Return the (x, y) coordinate for the center point of the cell that contains the specified text.  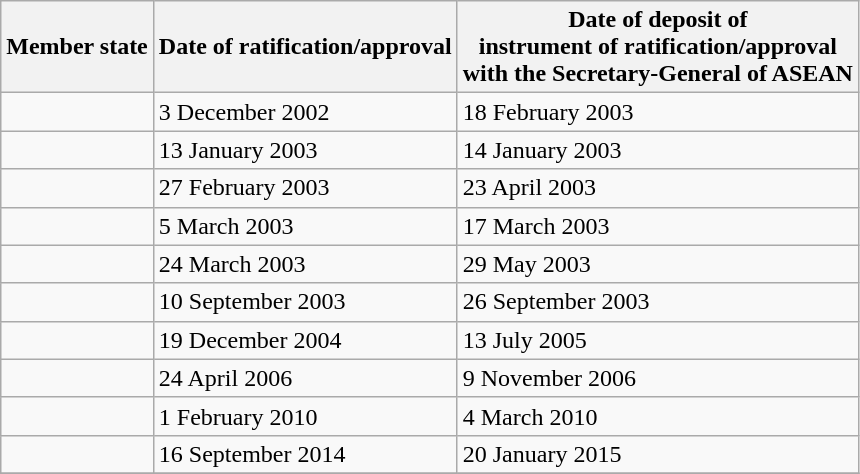
23 April 2003 (658, 188)
18 February 2003 (658, 112)
5 March 2003 (305, 226)
Member state (78, 47)
3 December 2002 (305, 112)
4 March 2010 (658, 416)
13 July 2005 (658, 340)
16 September 2014 (305, 454)
Date of ratification/approval (305, 47)
17 March 2003 (658, 226)
9 November 2006 (658, 378)
14 January 2003 (658, 150)
26 September 2003 (658, 302)
29 May 2003 (658, 264)
Date of deposit ofinstrument of ratification/approvalwith the Secretary-General of ASEAN (658, 47)
24 March 2003 (305, 264)
10 September 2003 (305, 302)
20 January 2015 (658, 454)
19 December 2004 (305, 340)
1 February 2010 (305, 416)
27 February 2003 (305, 188)
24 April 2006 (305, 378)
13 January 2003 (305, 150)
